Scan for the cell matching the given text and deliver its (x, y) coordinate at center. 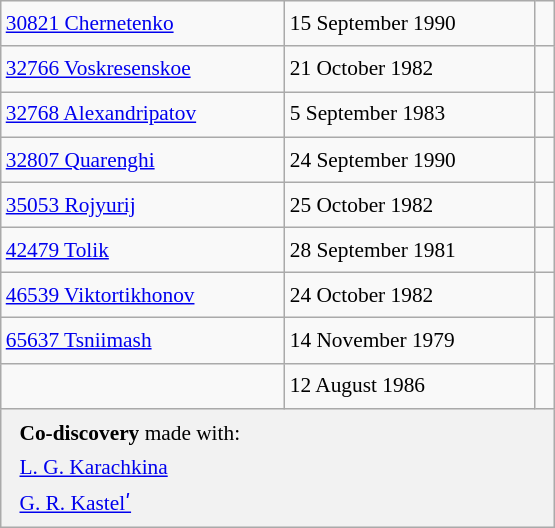
24 September 1990 (410, 160)
15 September 1990 (410, 24)
32766 Voskresenskoe (143, 68)
14 November 1979 (410, 340)
46539 Viktortikhonov (143, 296)
35053 Rojyurij (143, 204)
65637 Tsniimash (143, 340)
30821 Chernetenko (143, 24)
32807 Quarenghi (143, 160)
21 October 1982 (410, 68)
Co-discovery made with: L. G. Karachkina G. R. Kastelʹ (278, 468)
24 October 1982 (410, 296)
32768 Alexandripatov (143, 114)
12 August 1986 (410, 386)
28 September 1981 (410, 250)
25 October 1982 (410, 204)
42479 Tolik (143, 250)
5 September 1983 (410, 114)
